Capture the cell that displays the provided text and extract its [X, Y] central coordinate. 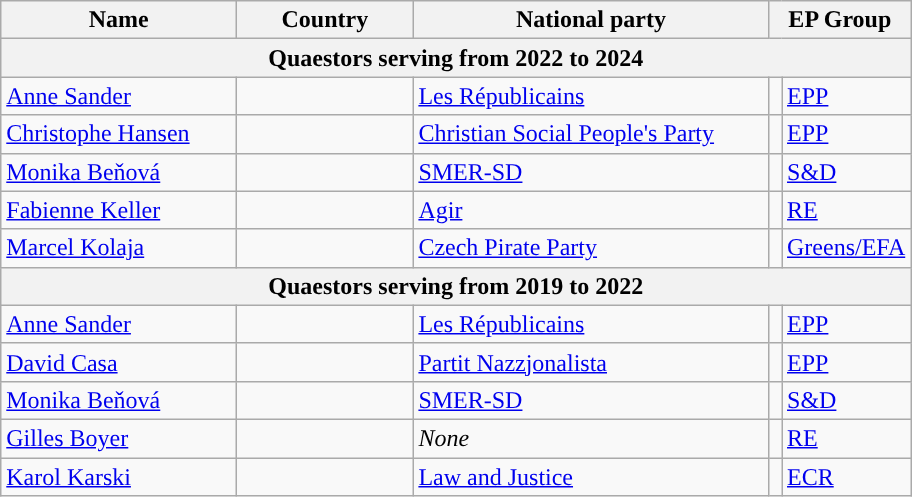
Marcel Kolaja [119, 248]
David Casa [119, 362]
National party [591, 20]
Agir [591, 210]
None [591, 438]
Christian Social People's Party [591, 134]
Quaestors serving from 2019 to 2022 [456, 286]
Christophe Hansen [119, 134]
ECR [846, 477]
Fabienne Keller [119, 210]
Karol Karski [119, 477]
EP Group [840, 20]
Partit Nazzjonalista [591, 362]
Country [325, 20]
Law and Justice [591, 477]
Czech Pirate Party [591, 248]
Gilles Boyer [119, 438]
Greens/EFA [846, 248]
Name [119, 20]
Quaestors serving from 2022 to 2024 [456, 58]
